Return (x, y) of the center of cell containing provided text 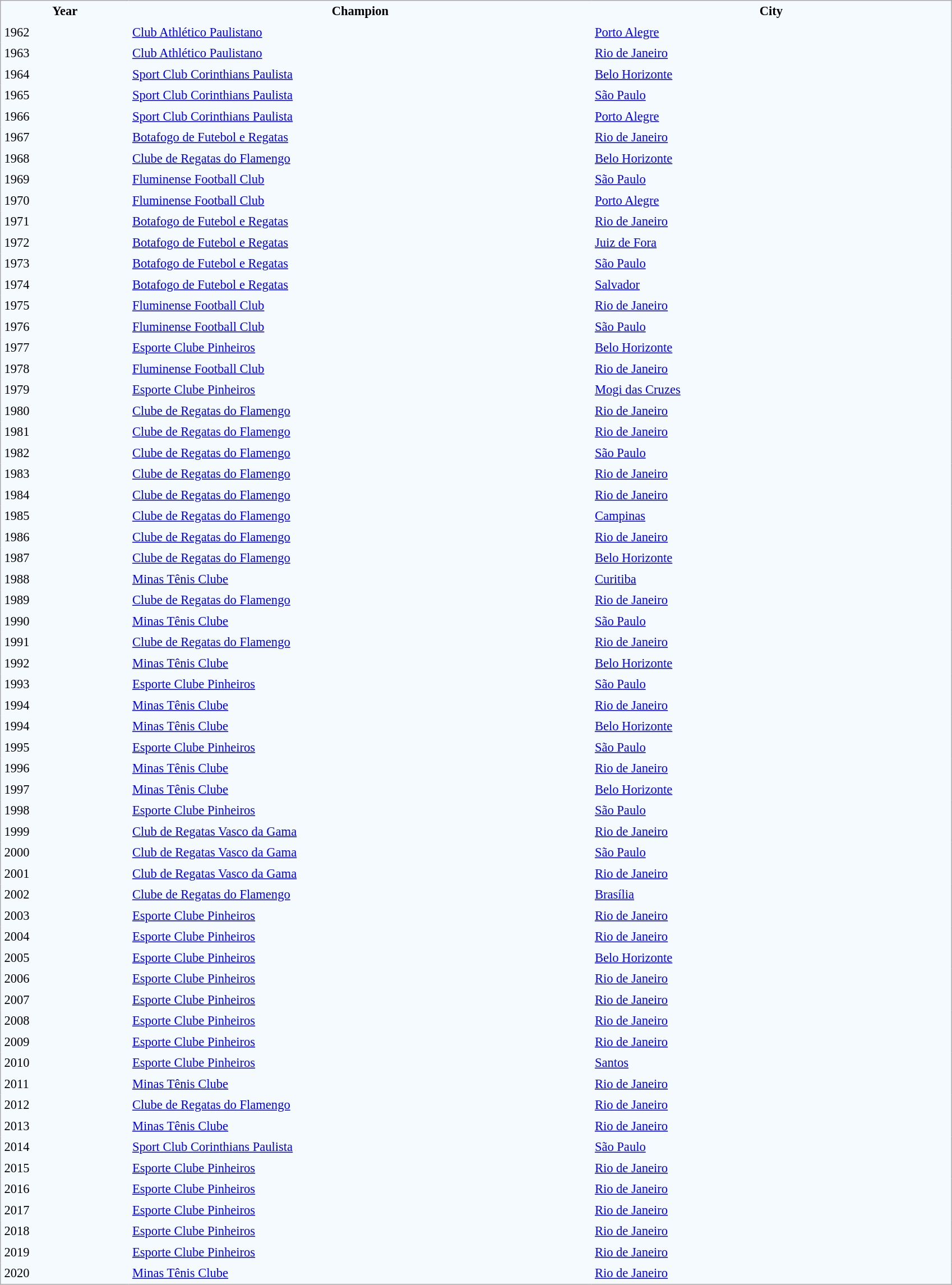
1997 (65, 790)
2017 (65, 1210)
Champion (360, 11)
1966 (65, 117)
2016 (65, 1190)
1990 (65, 621)
2002 (65, 895)
1992 (65, 664)
2019 (65, 1252)
2008 (65, 1021)
1998 (65, 810)
2005 (65, 958)
2006 (65, 979)
Juiz de Fora (771, 243)
1979 (65, 390)
1965 (65, 96)
1993 (65, 685)
1983 (65, 474)
1995 (65, 748)
1996 (65, 769)
Salvador (771, 285)
1964 (65, 75)
2011 (65, 1084)
Curitiba (771, 579)
Brasília (771, 895)
2014 (65, 1147)
1969 (65, 180)
1967 (65, 137)
2020 (65, 1274)
1978 (65, 369)
2013 (65, 1126)
2001 (65, 874)
Year (65, 11)
1988 (65, 579)
1985 (65, 517)
1986 (65, 537)
2015 (65, 1168)
Campinas (771, 517)
1977 (65, 348)
2003 (65, 916)
1991 (65, 642)
1962 (65, 33)
1981 (65, 432)
2018 (65, 1231)
2009 (65, 1042)
1963 (65, 53)
1984 (65, 495)
1971 (65, 222)
1980 (65, 411)
2010 (65, 1063)
1987 (65, 558)
Santos (771, 1063)
2012 (65, 1106)
1975 (65, 306)
City (771, 11)
1974 (65, 285)
1973 (65, 264)
1999 (65, 832)
1972 (65, 243)
2000 (65, 853)
2004 (65, 937)
1982 (65, 453)
1989 (65, 601)
1968 (65, 159)
Mogi das Cruzes (771, 390)
1970 (65, 201)
2007 (65, 1000)
1976 (65, 327)
